Extract the [X, Y] coordinate from the center of the cell holding the provided text.  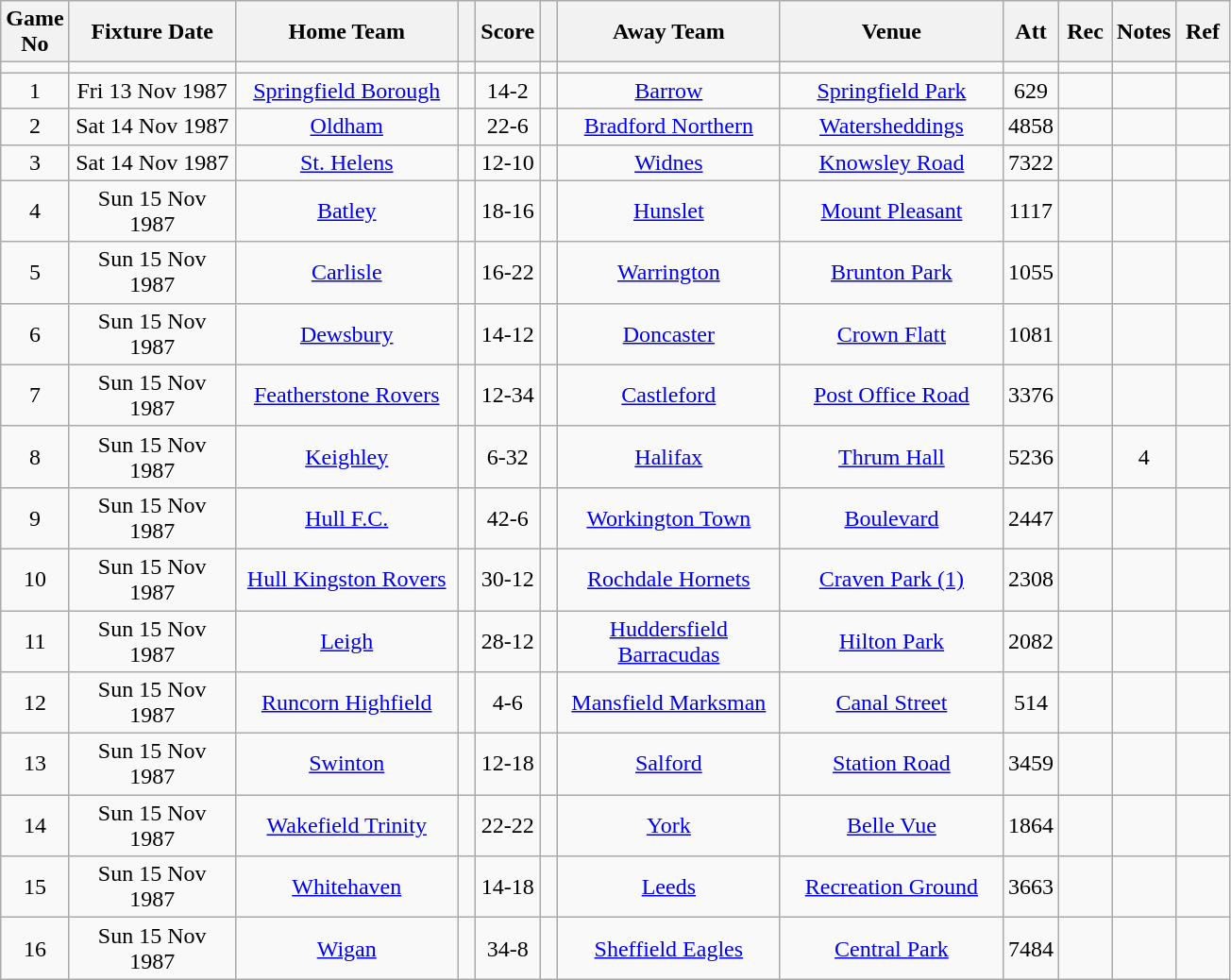
Batley [346, 211]
5236 [1031, 457]
Central Park [891, 948]
Swinton [346, 765]
Doncaster [668, 334]
Boulevard [891, 517]
3 [35, 162]
14-18 [508, 887]
3459 [1031, 765]
Rec [1086, 32]
Knowsley Road [891, 162]
2082 [1031, 640]
14 [35, 825]
11 [35, 640]
Att [1031, 32]
Hull F.C. [346, 517]
Leigh [346, 640]
1 [35, 91]
Thrum Hall [891, 457]
1081 [1031, 334]
4-6 [508, 702]
22-22 [508, 825]
York [668, 825]
Canal Street [891, 702]
Widnes [668, 162]
3376 [1031, 395]
Station Road [891, 765]
Warrington [668, 272]
Dewsbury [346, 334]
2308 [1031, 580]
28-12 [508, 640]
629 [1031, 91]
6-32 [508, 457]
Post Office Road [891, 395]
Watersheddings [891, 127]
Score [508, 32]
22-6 [508, 127]
Mansfield Marksman [668, 702]
Brunton Park [891, 272]
Notes [1144, 32]
Salford [668, 765]
4858 [1031, 127]
16-22 [508, 272]
1117 [1031, 211]
12-18 [508, 765]
Away Team [668, 32]
Barrow [668, 91]
18-16 [508, 211]
Workington Town [668, 517]
Castleford [668, 395]
42-6 [508, 517]
Fixture Date [152, 32]
34-8 [508, 948]
8 [35, 457]
Keighley [346, 457]
Mount Pleasant [891, 211]
Hunslet [668, 211]
30-12 [508, 580]
12 [35, 702]
9 [35, 517]
Springfield Borough [346, 91]
10 [35, 580]
14-12 [508, 334]
Craven Park (1) [891, 580]
Venue [891, 32]
Belle Vue [891, 825]
Rochdale Hornets [668, 580]
Sheffield Eagles [668, 948]
1864 [1031, 825]
Oldham [346, 127]
12-34 [508, 395]
Huddersfield Barracudas [668, 640]
Fri 13 Nov 1987 [152, 91]
Runcorn Highfield [346, 702]
1055 [1031, 272]
Carlisle [346, 272]
5 [35, 272]
Wigan [346, 948]
16 [35, 948]
Springfield Park [891, 91]
Halifax [668, 457]
St. Helens [346, 162]
Game No [35, 32]
15 [35, 887]
3663 [1031, 887]
Ref [1203, 32]
2447 [1031, 517]
Bradford Northern [668, 127]
Crown Flatt [891, 334]
7322 [1031, 162]
6 [35, 334]
Whitehaven [346, 887]
Home Team [346, 32]
Recreation Ground [891, 887]
2 [35, 127]
Leeds [668, 887]
Wakefield Trinity [346, 825]
12-10 [508, 162]
7484 [1031, 948]
14-2 [508, 91]
13 [35, 765]
Hull Kingston Rovers [346, 580]
Hilton Park [891, 640]
514 [1031, 702]
7 [35, 395]
Featherstone Rovers [346, 395]
